Find where the given text appears and provide that cell's center as (X, Y) coordinate. 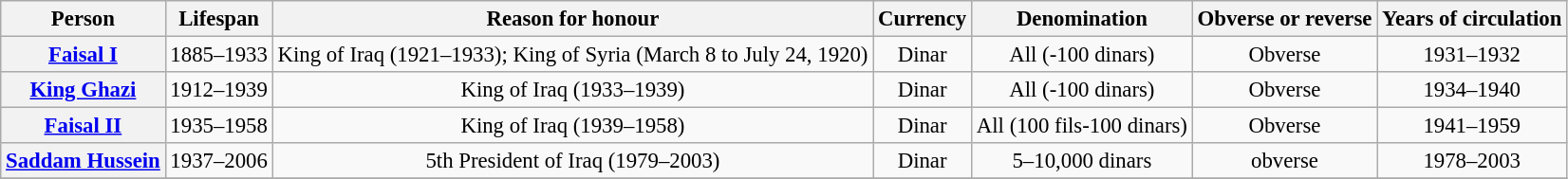
1912–1939 (218, 90)
King of Iraq (1933–1939) (573, 90)
Denomination (1082, 19)
obverse (1284, 161)
5th President of Iraq (1979–2003) (573, 161)
All (100 fils-100 dinars) (1082, 126)
1931–1932 (1472, 55)
King of Iraq (1921–1933); King of Syria (March 8 to July 24, 1920) (573, 55)
Faisal II (84, 126)
1934–1940 (1472, 90)
5–10,000 dinars (1082, 161)
1885–1933 (218, 55)
1937–2006 (218, 161)
Reason for honour (573, 19)
Currency (923, 19)
1941–1959 (1472, 126)
King of Iraq (1939–1958) (573, 126)
Person (84, 19)
1978–2003 (1472, 161)
1935–1958 (218, 126)
Lifespan (218, 19)
Faisal I (84, 55)
Years of circulation (1472, 19)
Obverse or reverse (1284, 19)
King Ghazi (84, 90)
Saddam Hussein (84, 161)
